Scan for the cell matching the given text and deliver its [x, y] coordinate at center. 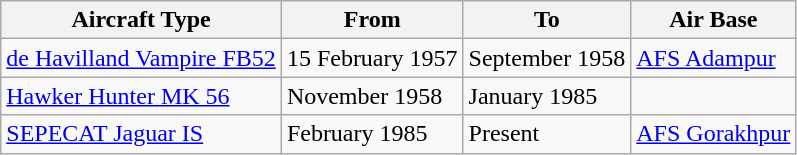
From [372, 20]
AFS Adampur [714, 58]
January 1985 [547, 96]
Hawker Hunter MK 56 [142, 96]
AFS Gorakhpur [714, 134]
15 February 1957 [372, 58]
de Havilland Vampire FB52 [142, 58]
Aircraft Type [142, 20]
September 1958 [547, 58]
To [547, 20]
Air Base [714, 20]
Present [547, 134]
SEPECAT Jaguar IS [142, 134]
February 1985 [372, 134]
November 1958 [372, 96]
